Capture the cell that displays the provided text and extract its [x, y] central coordinate. 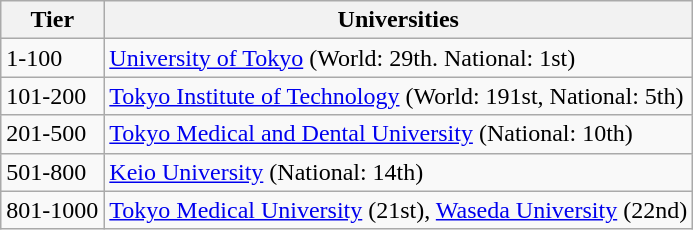
801-1000 [52, 210]
Keio University (National: 14th) [398, 172]
1-100 [52, 58]
Universities [398, 20]
Tier [52, 20]
Tokyo Medical University (21st), Waseda University (22nd) [398, 210]
101-200 [52, 96]
Tokyo Medical and Dental University (National: 10th) [398, 134]
Tokyo Institute of Technology (World: 191st, National: 5th) [398, 96]
201-500 [52, 134]
501-800 [52, 172]
University of Tokyo (World: 29th. National: 1st) [398, 58]
